Return the (x, y) coordinate for the center point of the cell that contains the specified text.  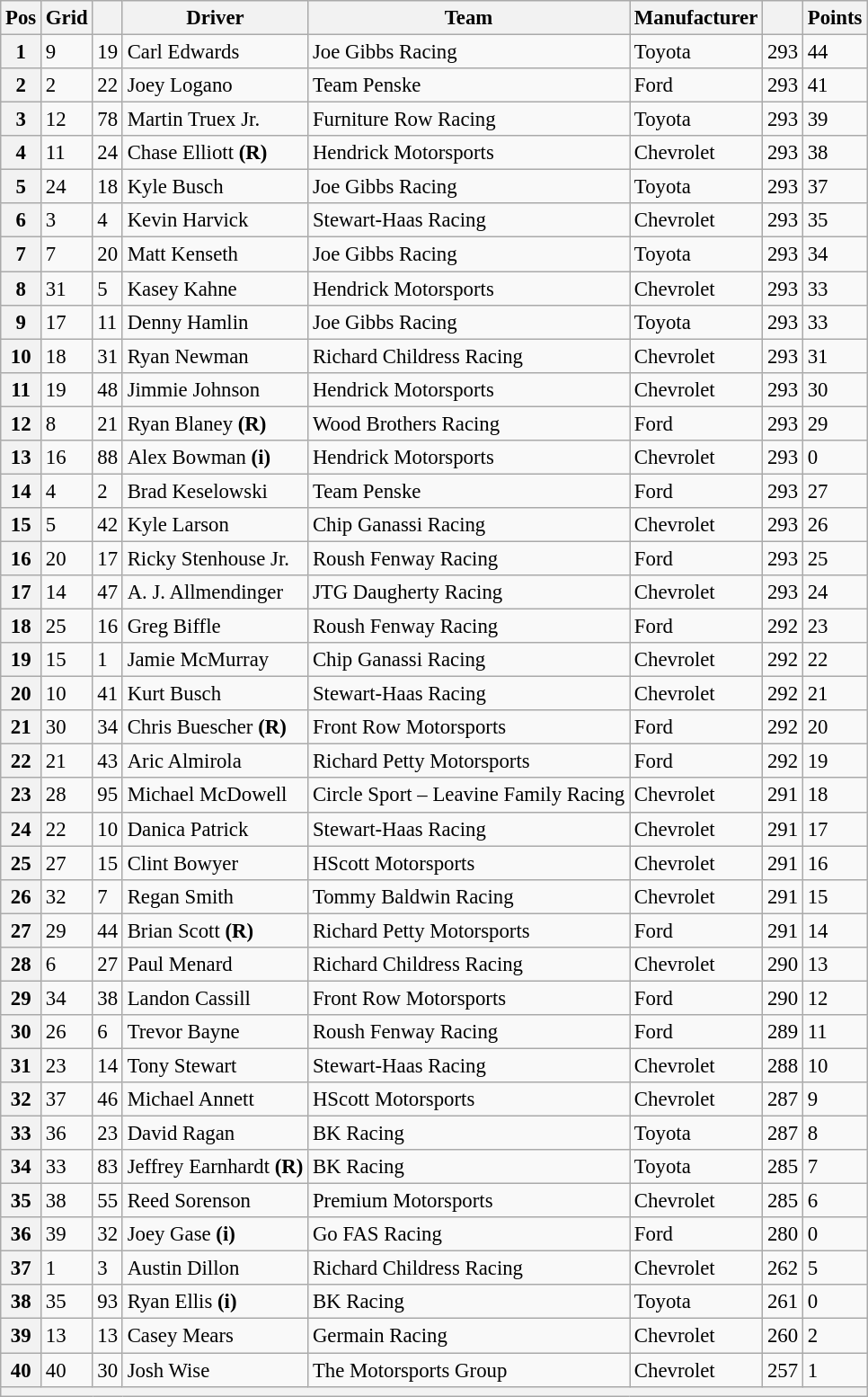
Premium Motorsports (469, 1201)
Joey Gase (i) (215, 1234)
Regan Smith (215, 896)
Grid (66, 18)
Denny Hamlin (215, 322)
Greg Biffle (215, 627)
The Motorsports Group (469, 1370)
Germain Racing (469, 1336)
Pos (22, 18)
43 (108, 761)
Circle Sport – Leavine Family Racing (469, 796)
262 (784, 1268)
95 (108, 796)
Ryan Newman (215, 356)
Kevin Harvick (215, 220)
Ryan Ellis (i) (215, 1303)
Reed Sorenson (215, 1201)
289 (784, 1032)
Wood Brothers Racing (469, 423)
Manufacturer (696, 18)
Carl Edwards (215, 52)
Points (834, 18)
93 (108, 1303)
Danica Patrick (215, 829)
Michael McDowell (215, 796)
Paul Menard (215, 965)
Kasey Kahne (215, 289)
Jamie McMurray (215, 660)
42 (108, 525)
Clint Bowyer (215, 863)
Go FAS Racing (469, 1234)
288 (784, 1065)
Josh Wise (215, 1370)
260 (784, 1336)
Kurt Busch (215, 694)
48 (108, 389)
46 (108, 1099)
257 (784, 1370)
Ryan Blaney (R) (215, 423)
Jimmie Johnson (215, 389)
Chris Buescher (R) (215, 727)
Tommy Baldwin Racing (469, 896)
JTG Daugherty Racing (469, 592)
Brad Keselowski (215, 491)
A. J. Allmendinger (215, 592)
Alex Bowman (i) (215, 458)
Martin Truex Jr. (215, 120)
Casey Mears (215, 1336)
261 (784, 1303)
Ricky Stenhouse Jr. (215, 558)
Tony Stewart (215, 1065)
55 (108, 1201)
David Ragan (215, 1134)
Trevor Bayne (215, 1032)
Furniture Row Racing (469, 120)
Matt Kenseth (215, 254)
Team (469, 18)
47 (108, 592)
Michael Annett (215, 1099)
280 (784, 1234)
Kyle Busch (215, 187)
Austin Dillon (215, 1268)
Driver (215, 18)
Jeffrey Earnhardt (R) (215, 1167)
Landon Cassill (215, 998)
78 (108, 120)
Brian Scott (R) (215, 930)
Chase Elliott (R) (215, 153)
88 (108, 458)
Kyle Larson (215, 525)
Aric Almirola (215, 761)
Joey Logano (215, 85)
83 (108, 1167)
